Return the [X, Y] coordinate for the center point of the cell that contains the specified text.  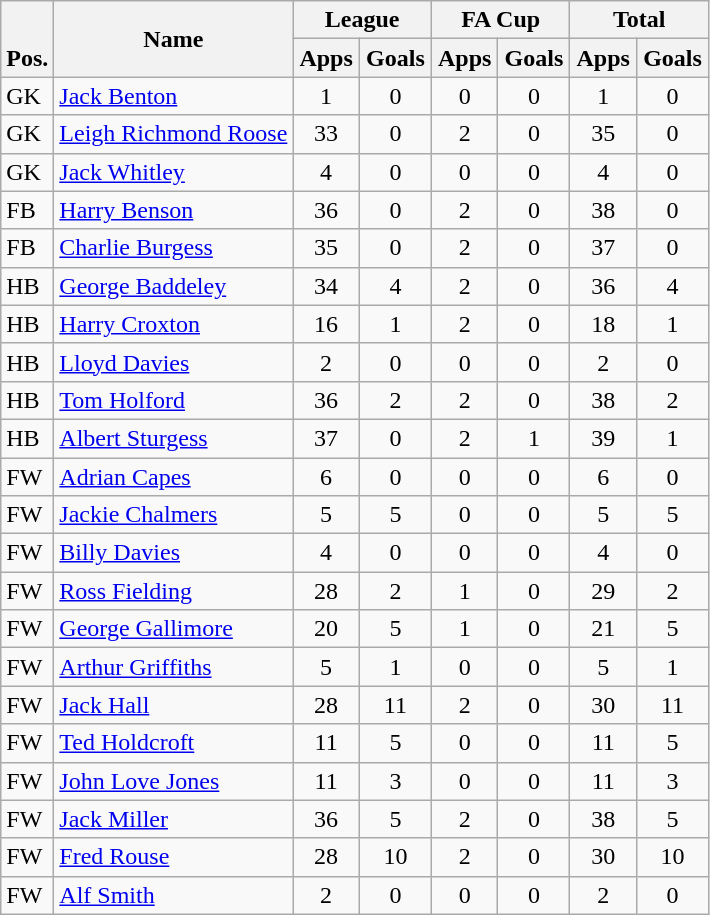
Jack Whitley [174, 172]
18 [604, 324]
21 [604, 629]
Albert Sturgess [174, 438]
Jack Hall [174, 705]
29 [604, 591]
League [362, 20]
16 [326, 324]
Jack Miller [174, 819]
34 [326, 286]
20 [326, 629]
33 [326, 134]
Alf Smith [174, 895]
Fred Rouse [174, 857]
Harry Benson [174, 210]
Name [174, 39]
Tom Holford [174, 400]
FA Cup [500, 20]
Ross Fielding [174, 591]
Harry Croxton [174, 324]
George Gallimore [174, 629]
Leigh Richmond Roose [174, 134]
Ted Holdcroft [174, 743]
Lloyd Davies [174, 362]
John Love Jones [174, 781]
George Baddeley [174, 286]
Total [640, 20]
Pos. [28, 39]
Arthur Griffiths [174, 667]
39 [604, 438]
Charlie Burgess [174, 248]
Jack Benton [174, 96]
Adrian Capes [174, 477]
Jackie Chalmers [174, 515]
Billy Davies [174, 553]
